For the text-containing cell, return its midpoint in (X, Y) coordinate format. 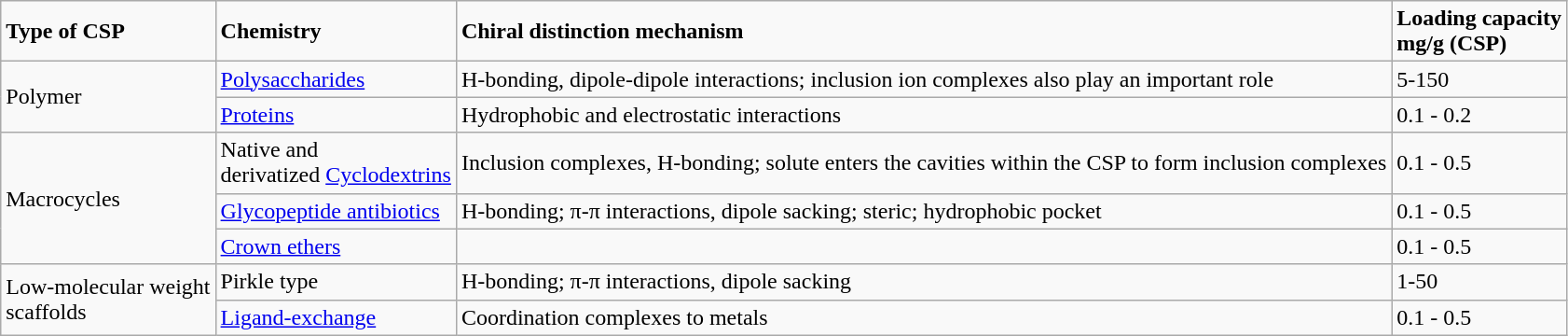
H-bonding; π-π interactions, dipole sacking (923, 282)
Polymer (108, 97)
Macrocycles (108, 198)
Loading capacity mg/g (CSP) (1479, 32)
0.1 - 0.2 (1479, 115)
Chemistry (336, 32)
Pirkle type (336, 282)
Native andderivatized Cyclodextrins (336, 162)
Coordination complexes to metals (923, 317)
H-bonding; π-π interactions, dipole sacking; steric; hydrophobic pocket (923, 211)
Ligand-exchange (336, 317)
Polysaccharides (336, 79)
Chiral distinction mechanism (923, 32)
5-150 (1479, 79)
Glycopeptide antibiotics (336, 211)
Low-molecular weightscaffolds (108, 300)
1-50 (1479, 282)
H-bonding, dipole-dipole interactions; inclusion ion complexes also play an important role (923, 79)
Inclusion complexes, H-bonding; solute enters the cavities within the CSP to form inclusion complexes (923, 162)
Hydrophobic and electrostatic interactions (923, 115)
Type of CSP (108, 32)
Crown ethers (336, 246)
Proteins (336, 115)
